Search for the cell housing the specified text and yield its (x, y) center coordinate. 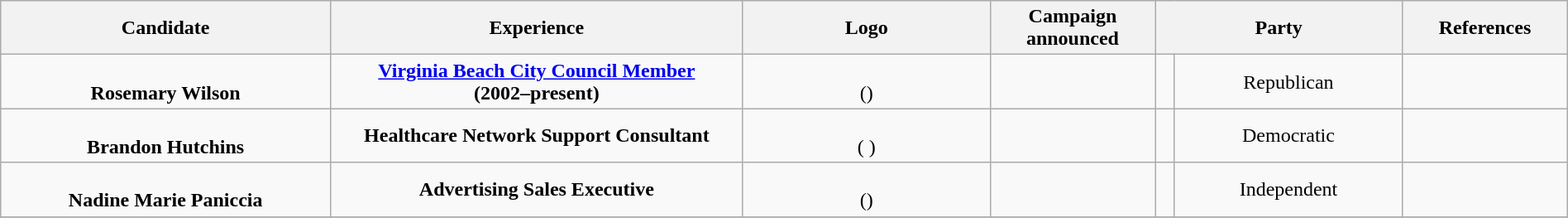
Candidate (165, 28)
Democratic (1288, 136)
Party (1279, 28)
Healthcare Network Support Consultant (538, 136)
Independent (1288, 189)
Experience (538, 28)
References (1485, 28)
( ) (867, 136)
Republican (1288, 81)
Logo (867, 28)
Campaign announced (1072, 28)
Brandon Hutchins (165, 136)
Rosemary Wilson (165, 81)
Nadine Marie Paniccia (165, 189)
Virginia Beach City Council Member(2002–present) (538, 81)
Advertising Sales Executive (538, 189)
